Output the [x, y] coordinate of the center of the cell containing the given text.  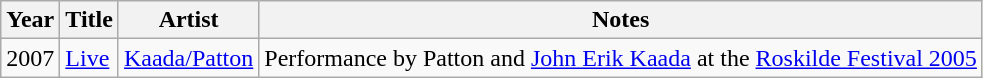
Title [90, 20]
Live [90, 58]
Performance by Patton and John Erik Kaada at the Roskilde Festival 2005 [621, 58]
2007 [30, 58]
Artist [188, 20]
Kaada/Patton [188, 58]
Notes [621, 20]
Year [30, 20]
